Capture the cell that displays the provided text and extract its (x, y) central coordinate. 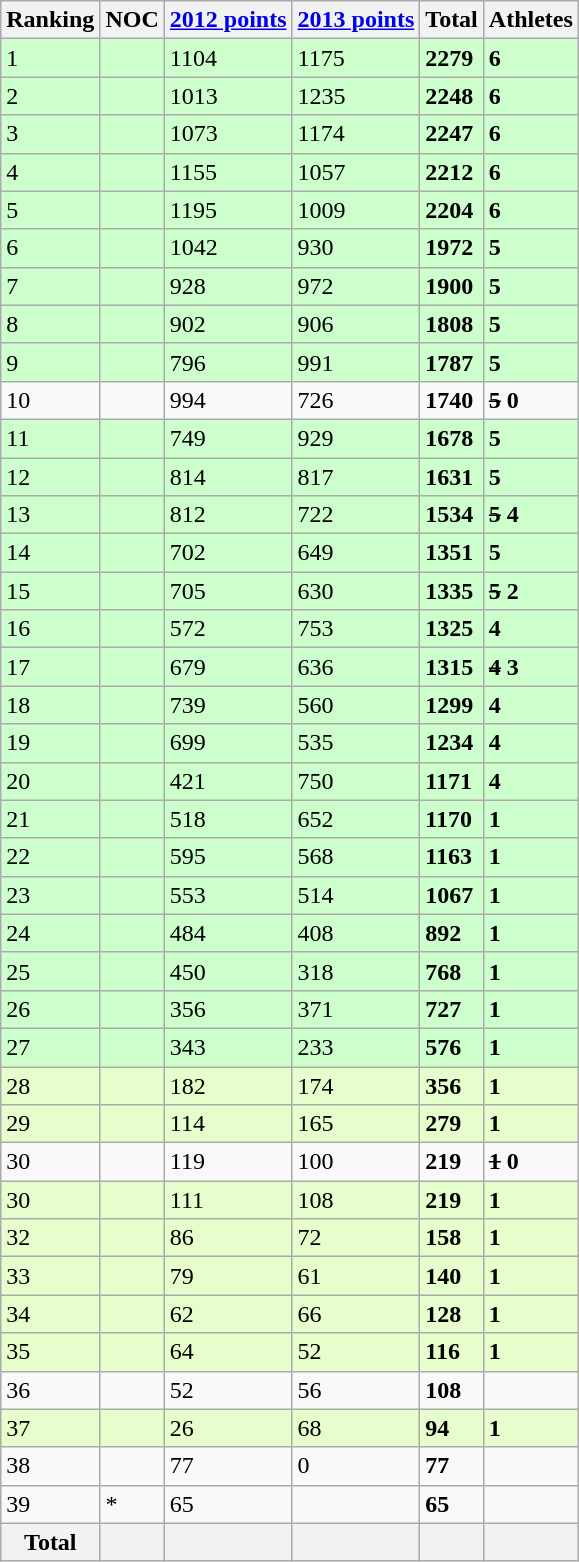
929 (356, 438)
28 (50, 1085)
119 (228, 1162)
233 (356, 1047)
902 (228, 324)
652 (356, 819)
518 (228, 819)
140 (452, 1276)
4 3 (530, 667)
36 (50, 1390)
1042 (228, 248)
568 (356, 857)
11 (50, 438)
1 0 (530, 1162)
796 (228, 362)
343 (228, 1047)
29 (50, 1124)
1808 (452, 324)
38 (50, 1466)
749 (228, 438)
279 (452, 1124)
1104 (228, 58)
15 (50, 591)
753 (356, 629)
182 (228, 1085)
1170 (452, 819)
371 (356, 1009)
19 (50, 743)
702 (228, 553)
318 (356, 971)
111 (228, 1200)
727 (452, 1009)
991 (356, 362)
892 (452, 933)
16 (50, 629)
66 (356, 1314)
35 (50, 1352)
595 (228, 857)
33 (50, 1276)
928 (228, 286)
100 (356, 1162)
1900 (452, 286)
1073 (228, 134)
1235 (356, 96)
13 (50, 515)
750 (356, 781)
86 (228, 1238)
1013 (228, 96)
56 (356, 1390)
3 (50, 134)
61 (356, 1276)
25 (50, 971)
408 (356, 933)
94 (452, 1428)
705 (228, 591)
2247 (452, 134)
1155 (228, 172)
1175 (356, 58)
1299 (452, 705)
722 (356, 515)
1335 (452, 591)
1195 (228, 210)
1009 (356, 210)
24 (50, 933)
14 (50, 553)
514 (356, 895)
2 (50, 96)
64 (228, 1352)
1740 (452, 400)
1057 (356, 172)
535 (356, 743)
158 (452, 1238)
5 4 (530, 515)
5 2 (530, 591)
Athletes (530, 20)
37 (50, 1428)
421 (228, 781)
2204 (452, 210)
* (132, 1504)
23 (50, 895)
1163 (452, 857)
1315 (452, 667)
20 (50, 781)
39 (50, 1504)
812 (228, 515)
NOC (132, 20)
726 (356, 400)
1534 (452, 515)
7 (50, 286)
1787 (452, 362)
32 (50, 1238)
114 (228, 1124)
0 (356, 1466)
2279 (452, 58)
Ranking (50, 20)
9 (50, 362)
450 (228, 971)
1174 (356, 134)
768 (452, 971)
994 (228, 400)
1678 (452, 438)
5 0 (530, 400)
906 (356, 324)
18 (50, 705)
12 (50, 477)
72 (356, 1238)
679 (228, 667)
17 (50, 667)
699 (228, 743)
8 (50, 324)
22 (50, 857)
930 (356, 248)
1972 (452, 248)
1234 (452, 743)
560 (356, 705)
1631 (452, 477)
2212 (452, 172)
10 (50, 400)
739 (228, 705)
27 (50, 1047)
814 (228, 477)
1325 (452, 629)
116 (452, 1352)
817 (356, 477)
2012 points (228, 20)
636 (356, 667)
174 (356, 1085)
34 (50, 1314)
576 (452, 1047)
128 (452, 1314)
62 (228, 1314)
649 (356, 553)
1171 (452, 781)
2248 (452, 96)
68 (356, 1428)
572 (228, 629)
2013 points (356, 20)
1067 (452, 895)
1351 (452, 553)
972 (356, 286)
630 (356, 591)
165 (356, 1124)
21 (50, 819)
79 (228, 1276)
484 (228, 933)
553 (228, 895)
